Search for the cell housing the specified text and yield its [X, Y] center coordinate. 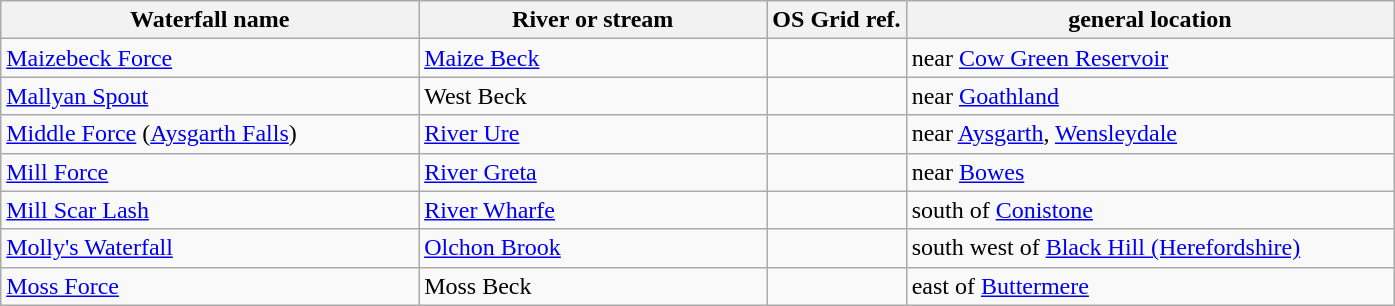
OS Grid ref. [836, 20]
Maizebeck Force [210, 58]
River Ure [593, 134]
general location [1150, 20]
Waterfall name [210, 20]
Mill Scar Lash [210, 210]
Molly's Waterfall [210, 248]
Moss Force [210, 286]
Maize Beck [593, 58]
River or stream [593, 20]
Middle Force (Aysgarth Falls) [210, 134]
West Beck [593, 96]
near Bowes [1150, 172]
near Cow Green Reservoir [1150, 58]
River Greta [593, 172]
Mill Force [210, 172]
east of Buttermere [1150, 286]
south west of Black Hill (Herefordshire) [1150, 248]
Moss Beck [593, 286]
near Goathland [1150, 96]
River Wharfe [593, 210]
Mallyan Spout [210, 96]
Olchon Brook [593, 248]
near Aysgarth, Wensleydale [1150, 134]
south of Conistone [1150, 210]
